Extract the (x, y) coordinate from the center of the cell holding the provided text.  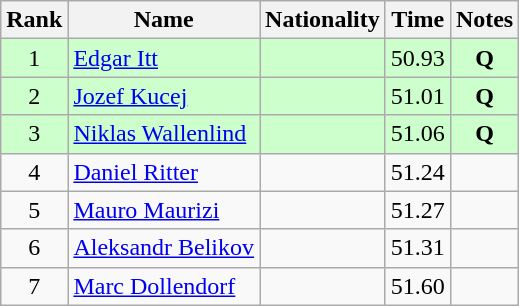
Niklas Wallenlind (164, 134)
51.60 (418, 286)
Aleksandr Belikov (164, 248)
Daniel Ritter (164, 172)
1 (34, 58)
Mauro Maurizi (164, 210)
Edgar Itt (164, 58)
51.31 (418, 248)
51.01 (418, 96)
Marc Dollendorf (164, 286)
Nationality (323, 20)
2 (34, 96)
Time (418, 20)
Rank (34, 20)
3 (34, 134)
Notes (484, 20)
50.93 (418, 58)
Name (164, 20)
6 (34, 248)
7 (34, 286)
5 (34, 210)
51.06 (418, 134)
4 (34, 172)
Jozef Kucej (164, 96)
51.27 (418, 210)
51.24 (418, 172)
